For the text-containing cell, return its midpoint in [X, Y] coordinate format. 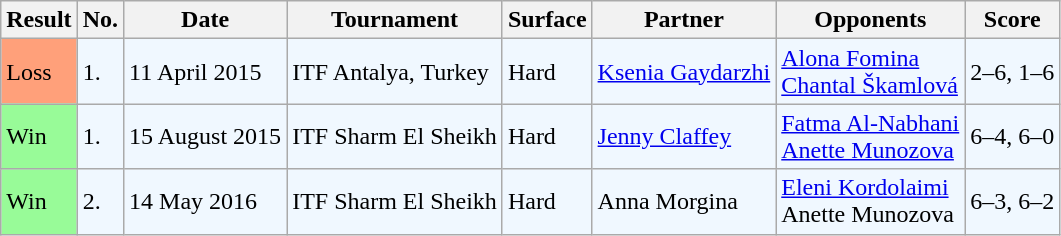
Anna Morgina [684, 202]
Ksenia Gaydarzhi [684, 72]
Eleni Kordolaimi Anette Munozova [870, 202]
15 August 2015 [206, 136]
Score [1012, 20]
11 April 2015 [206, 72]
2. [100, 202]
6–3, 6–2 [1012, 202]
Tournament [395, 20]
Surface [547, 20]
2–6, 1–6 [1012, 72]
Date [206, 20]
Jenny Claffey [684, 136]
Loss [39, 72]
Result [39, 20]
Opponents [870, 20]
6–4, 6–0 [1012, 136]
No. [100, 20]
Fatma Al-Nabhani Anette Munozova [870, 136]
14 May 2016 [206, 202]
ITF Antalya, Turkey [395, 72]
Partner [684, 20]
Alona Fomina Chantal Škamlová [870, 72]
